Find where the given text appears and provide that cell's center as (X, Y) coordinate. 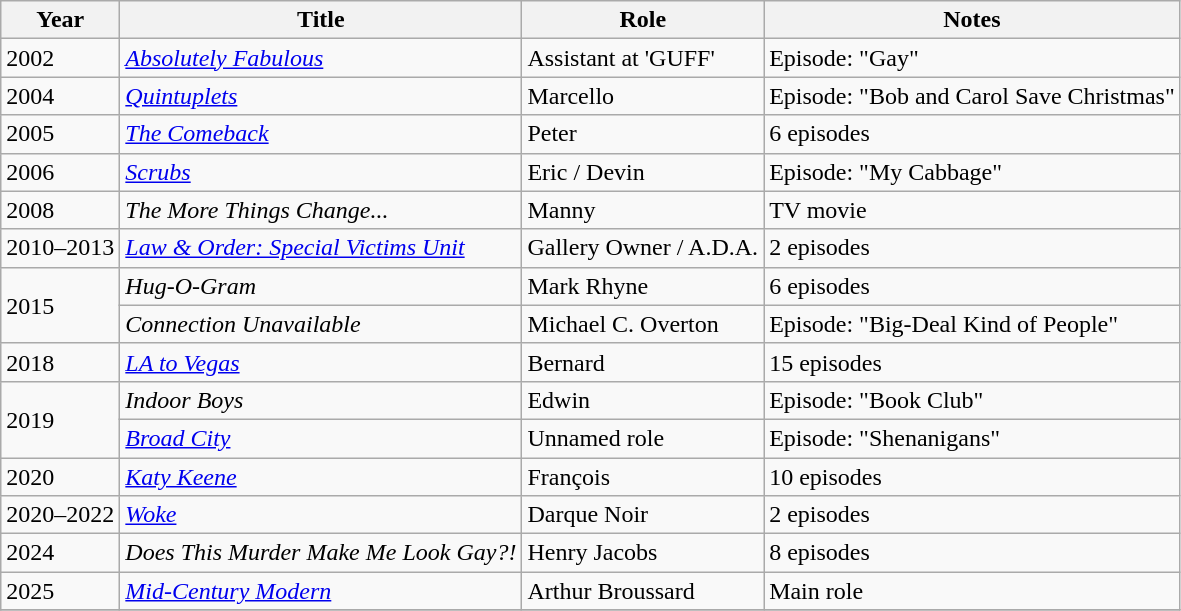
Marcello (643, 96)
Main role (972, 591)
Broad City (321, 438)
Katy Keene (321, 477)
15 episodes (972, 362)
2005 (60, 134)
2015 (60, 305)
Role (643, 20)
Woke (321, 515)
Episode: "Book Club" (972, 400)
Law & Order: Special Victims Unit (321, 248)
Bernard (643, 362)
2006 (60, 172)
Darque Noir (643, 515)
Hug-O-Gram (321, 286)
8 episodes (972, 553)
Unnamed role (643, 438)
Eric / Devin (643, 172)
LA to Vegas (321, 362)
Absolutely Fabulous (321, 58)
Assistant at 'GUFF' (643, 58)
François (643, 477)
Peter (643, 134)
The More Things Change... (321, 210)
Connection Unavailable (321, 324)
2002 (60, 58)
Title (321, 20)
Quintuplets (321, 96)
Episode: "My Cabbage" (972, 172)
2010–2013 (60, 248)
10 episodes (972, 477)
Gallery Owner / A.D.A. (643, 248)
TV movie (972, 210)
Indoor Boys (321, 400)
Arthur Broussard (643, 591)
2024 (60, 553)
Episode: "Bob and Carol Save Christmas" (972, 96)
Edwin (643, 400)
Mark Rhyne (643, 286)
Episode: "Gay" (972, 58)
Year (60, 20)
The Comeback (321, 134)
2018 (60, 362)
Mid-Century Modern (321, 591)
Manny (643, 210)
2020–2022 (60, 515)
Scrubs (321, 172)
Episode: "Shenanigans" (972, 438)
2019 (60, 419)
2020 (60, 477)
2025 (60, 591)
2004 (60, 96)
2008 (60, 210)
Michael C. Overton (643, 324)
Episode: "Big-Deal Kind of People" (972, 324)
Henry Jacobs (643, 553)
Does This Murder Make Me Look Gay?! (321, 553)
Notes (972, 20)
